From the cell containing the given text, extract its center point as (x, y) coordinate. 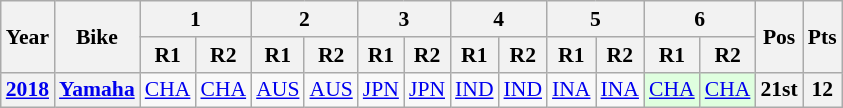
Pos (778, 36)
21st (778, 90)
5 (596, 19)
2018 (28, 90)
4 (498, 19)
Pts (822, 36)
1 (196, 19)
3 (404, 19)
12 (822, 90)
Yamaha (97, 90)
2 (304, 19)
Year (28, 36)
6 (700, 19)
Bike (97, 36)
